Identify which cell holds the provided text, then report its [X, Y] central coordinate. 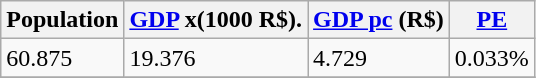
60.875 [62, 58]
PE [492, 20]
4.729 [379, 58]
19.376 [216, 58]
Population [62, 20]
GDP x(1000 R$). [216, 20]
0.033% [492, 58]
GDP pc (R$) [379, 20]
